Determine the (x, y) coordinate at the center of the cell enclosing the given text.  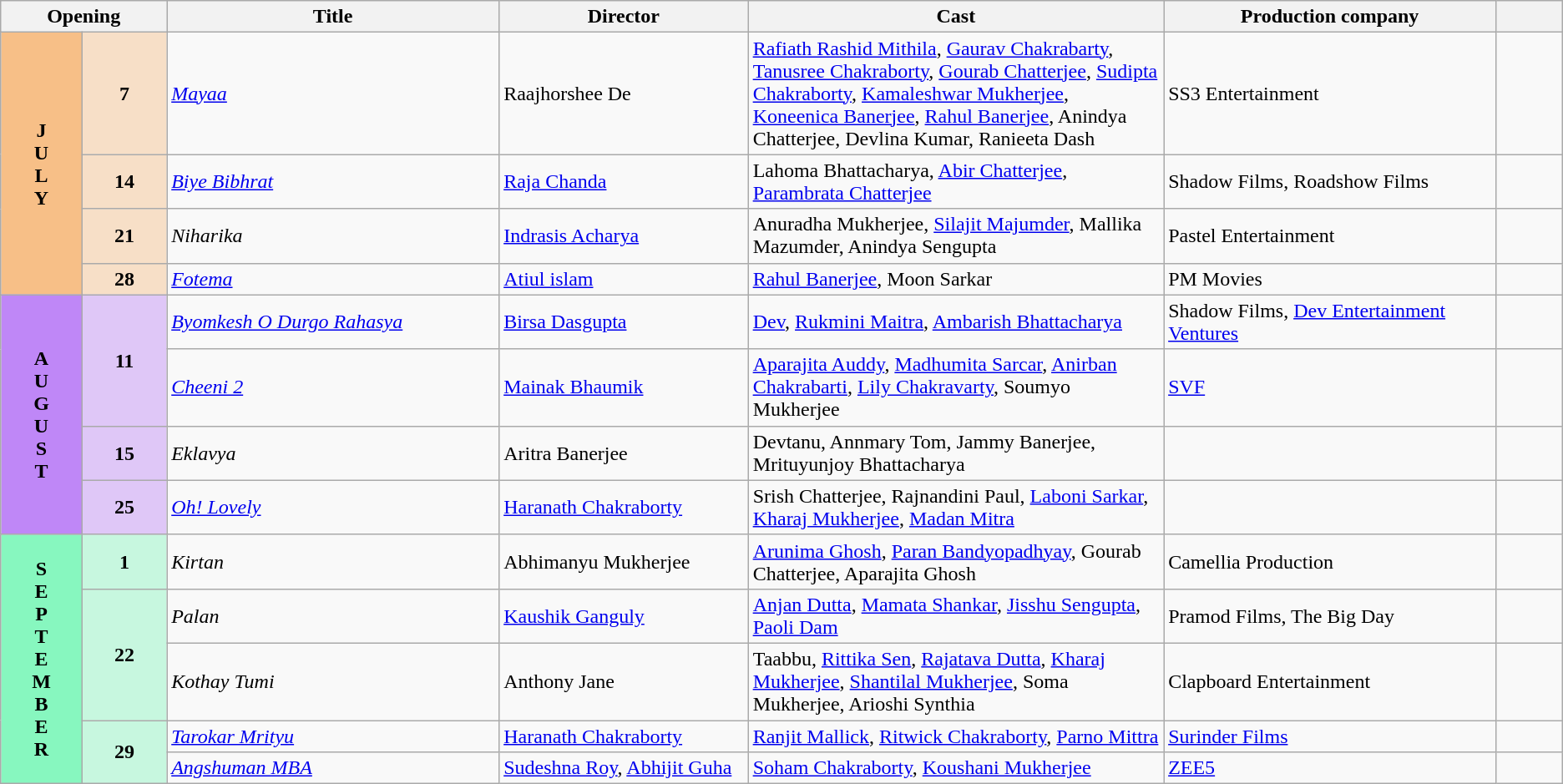
SVF (1330, 387)
Lahoma Bhattacharya, Abir Chatterjee, Parambrata Chatterjee (955, 182)
Surinder Films (1330, 736)
Mainak Bhaumik (624, 387)
Abhimanyu Mukherjee (624, 561)
7 (124, 94)
22 (124, 655)
28 (124, 279)
Oh! Lovely (333, 508)
AUGUST (42, 414)
Cheeni 2 (333, 387)
Birsa Dasgupta (624, 322)
Fotema (333, 279)
Kothay Tumi (333, 681)
PM Movies (1330, 279)
29 (124, 751)
Soham Chakraborty, Koushani Mukherjee (955, 768)
SS3 Entertainment (1330, 94)
Devtanu, Annmary Tom, Jammy Banerjee, Mrituyunjoy Bhattacharya (955, 453)
Aritra Banerjee (624, 453)
Shadow Films, Roadshow Films (1330, 182)
Eklavya (333, 453)
Tarokar Mrityu (333, 736)
Byomkesh O Durgo Rahasya (333, 322)
Indrasis Acharya (624, 235)
Title (333, 17)
Atiul islam (624, 279)
Biye Bibhrat (333, 182)
Srish Chatterjee, Rajnandini Paul, Laboni Sarkar, Kharaj Mukherjee, Madan Mitra (955, 508)
Shadow Films, Dev Entertainment Ventures (1330, 322)
Pastel Entertainment (1330, 235)
Pramod Films, The Big Day (1330, 616)
Director (624, 17)
Mayaa (333, 94)
14 (124, 182)
Kaushik Ganguly (624, 616)
Anjan Dutta, Mamata Shankar, Jisshu Sengupta, Paoli Dam (955, 616)
Camellia Production (1330, 561)
Niharika (333, 235)
Sudeshna Roy, Abhijit Guha (624, 768)
21 (124, 235)
JUL Y (42, 164)
Angshuman MBA (333, 768)
Taabbu, Rittika Sen, Rajatava Dutta, Kharaj Mukherjee, Shantilal Mukherjee, Soma Mukherjee, Arioshi Synthia (955, 681)
ZEE5 (1330, 768)
Kirtan (333, 561)
SEPTEMBER (42, 659)
Anuradha Mukherjee, Silajit Majumder, Mallika Mazumder, Anindya Sengupta (955, 235)
Production company (1330, 17)
Raja Chanda (624, 182)
25 (124, 508)
15 (124, 453)
Ranjit Mallick, Ritwick Chakraborty, Parno Mittra (955, 736)
Palan (333, 616)
Cast (955, 17)
Clapboard Entertainment (1330, 681)
Aparajita Auddy, Madhumita Sarcar, Anirban Chakrabarti, Lily Chakravarty, Soumyo Mukherjee (955, 387)
Anthony Jane (624, 681)
Dev, Rukmini Maitra, Ambarish Bhattacharya (955, 322)
Raajhorshee De (624, 94)
1 (124, 561)
11 (124, 361)
Arunima Ghosh, Paran Bandyopadhyay, Gourab Chatterjee, Aparajita Ghosh (955, 561)
Opening (83, 17)
Rahul Banerjee, Moon Sarkar (955, 279)
